From the cell containing the given text, extract its center point as (x, y) coordinate. 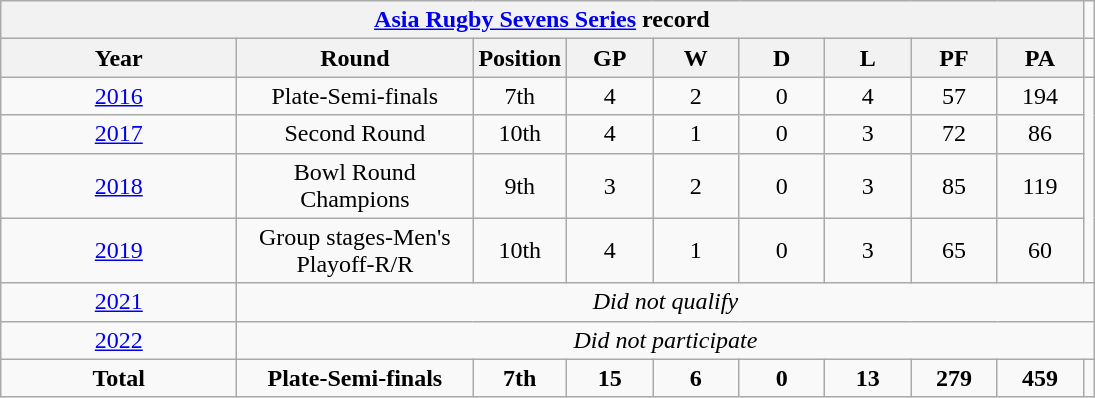
Did not participate (666, 340)
86 (1040, 134)
194 (1040, 96)
65 (954, 250)
Year (119, 58)
W (696, 58)
9th (520, 186)
D (782, 58)
Did not qualify (666, 302)
85 (954, 186)
57 (954, 96)
2021 (119, 302)
Round (355, 58)
2016 (119, 96)
60 (1040, 250)
L (868, 58)
Group stages-Men's Playoff-R/R (355, 250)
119 (1040, 186)
6 (696, 378)
Position (520, 58)
2017 (119, 134)
2018 (119, 186)
459 (1040, 378)
PF (954, 58)
13 (868, 378)
15 (610, 378)
PA (1040, 58)
2022 (119, 340)
72 (954, 134)
GP (610, 58)
2019 (119, 250)
Second Round (355, 134)
Total (119, 378)
Bowl Round Champions (355, 186)
Asia Rugby Sevens Series record (542, 20)
279 (954, 378)
